Provide the [X, Y] coordinate of the cell's center where the given text is located.  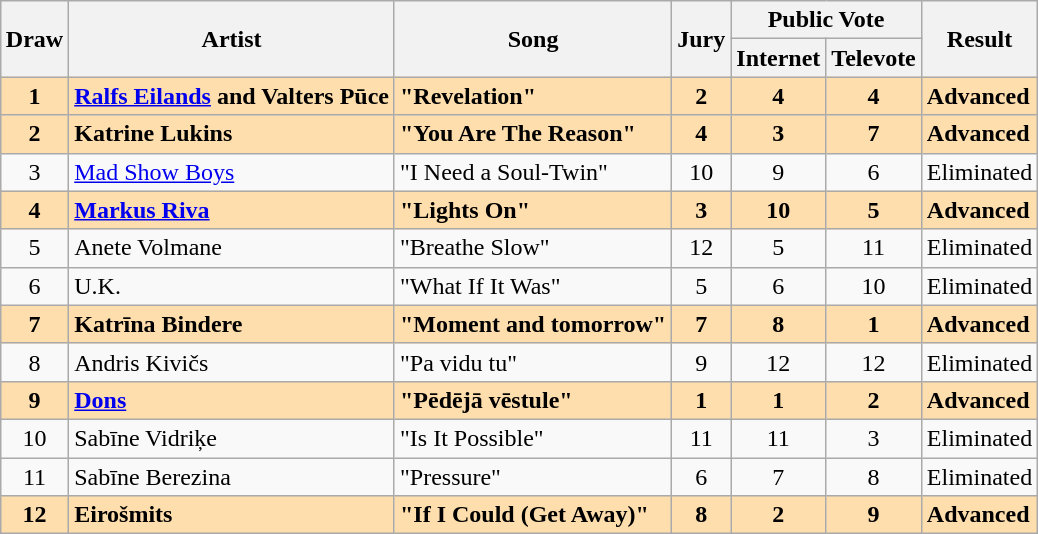
"Pressure" [532, 477]
Andris Kivičs [232, 362]
Markus Riva [232, 210]
Jury [702, 39]
Katrine Lukins [232, 134]
"You Are The Reason" [532, 134]
Mad Show Boys [232, 172]
Artist [232, 39]
"If I Could (Get Away)" [532, 515]
"I Need a Soul-Twin" [532, 172]
"Moment and tomorrow" [532, 324]
"What If It Was" [532, 286]
Dons [232, 400]
Anete Volmane [232, 248]
"Pēdējā vēstule" [532, 400]
Sabīne Vidriķe [232, 438]
Result [979, 39]
"Is It Possible" [532, 438]
Televote [874, 58]
"Lights On" [532, 210]
Ralfs Eilands and Valters Pūce [232, 96]
Eirošmits [232, 515]
"Pa vidu tu" [532, 362]
Katrīna Bindere [232, 324]
Draw [34, 39]
"Breathe Slow" [532, 248]
"Revelation" [532, 96]
Internet [778, 58]
U.K. [232, 286]
Sabīne Berezina [232, 477]
Public Vote [826, 20]
Song [532, 39]
